Pinpoint the cell where the given text exists, returning its [x, y] midpoint coordinate. 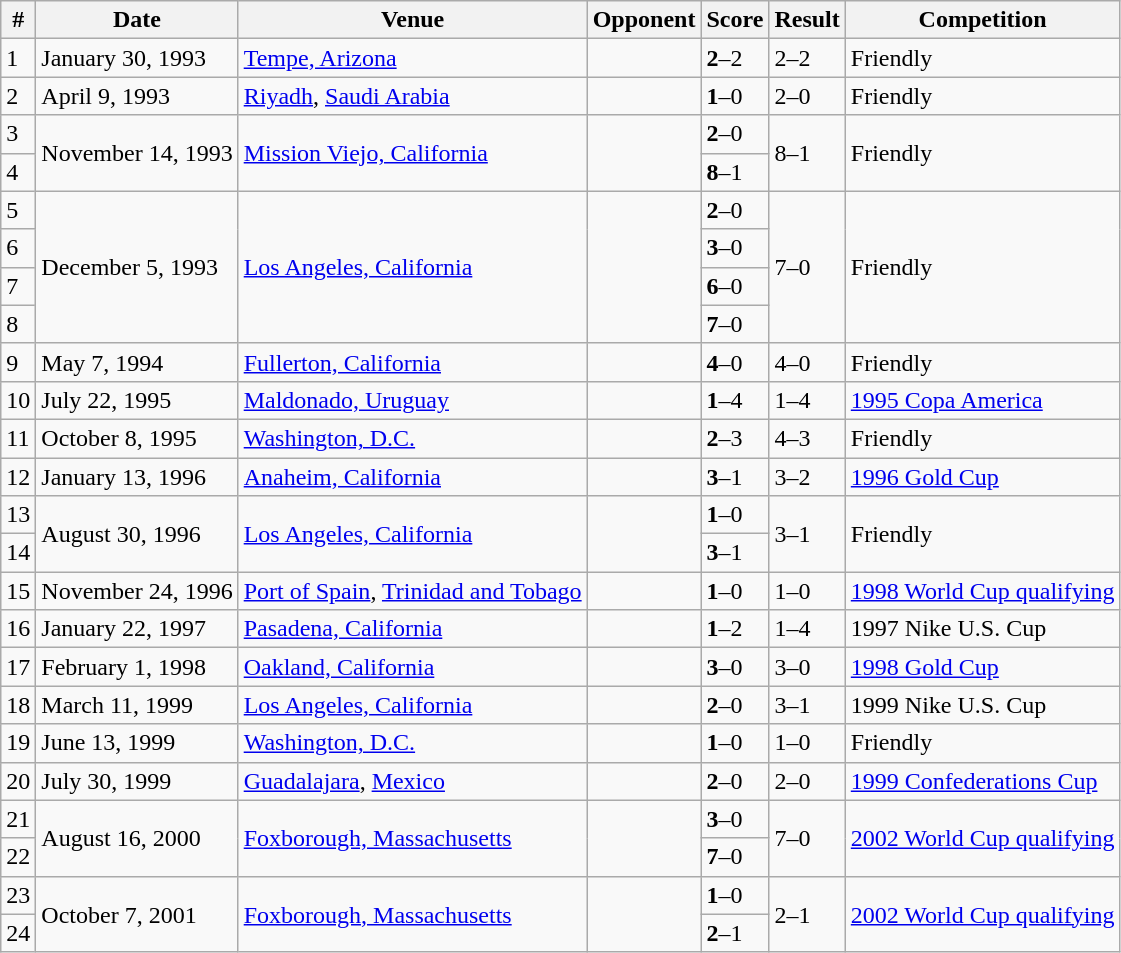
11 [18, 438]
3–2 [807, 477]
July 30, 1999 [137, 781]
Result [807, 20]
Anaheim, California [412, 477]
24 [18, 933]
17 [18, 667]
Pasadena, California [412, 629]
Score [735, 20]
July 22, 1995 [137, 400]
May 7, 1994 [137, 362]
Fullerton, California [412, 362]
Date [137, 20]
Competition [982, 20]
16 [18, 629]
2–3 [735, 438]
Maldonado, Uruguay [412, 400]
Venue [412, 20]
Guadalajara, Mexico [412, 781]
2 [18, 96]
1999 Confederations Cup [982, 781]
6–0 [735, 286]
3 [18, 134]
23 [18, 895]
5 [18, 210]
December 5, 1993 [137, 267]
9 [18, 362]
1999 Nike U.S. Cup [982, 705]
October 8, 1995 [137, 438]
21 [18, 819]
1996 Gold Cup [982, 477]
Port of Spain, Trinidad and Tobago [412, 591]
6 [18, 248]
June 13, 1999 [137, 743]
12 [18, 477]
14 [18, 553]
4 [18, 172]
# [18, 20]
Tempe, Arizona [412, 58]
15 [18, 591]
January 22, 1997 [137, 629]
1995 Copa America [982, 400]
8 [18, 324]
19 [18, 743]
October 7, 2001 [137, 914]
18 [18, 705]
January 13, 1996 [137, 477]
1–2 [735, 629]
February 1, 1998 [137, 667]
August 30, 1996 [137, 534]
20 [18, 781]
Opponent [644, 20]
1 [18, 58]
13 [18, 515]
22 [18, 857]
4–3 [807, 438]
April 9, 1993 [137, 96]
Oakland, California [412, 667]
Mission Viejo, California [412, 153]
10 [18, 400]
November 14, 1993 [137, 153]
November 24, 1996 [137, 591]
1998 World Cup qualifying [982, 591]
1997 Nike U.S. Cup [982, 629]
Riyadh, Saudi Arabia [412, 96]
January 30, 1993 [137, 58]
1998 Gold Cup [982, 667]
7 [18, 286]
March 11, 1999 [137, 705]
August 16, 2000 [137, 838]
